Identify which cell holds the provided text, then report its [X, Y] central coordinate. 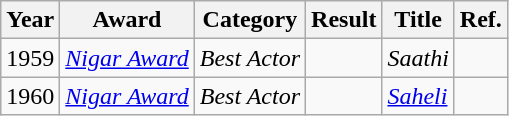
Saheli [418, 96]
Year [30, 20]
Title [418, 20]
Saathi [418, 58]
1960 [30, 96]
Category [250, 20]
Result [344, 20]
Award [127, 20]
Ref. [480, 20]
1959 [30, 58]
